Scan for the cell matching the given text and deliver its [X, Y] coordinate at center. 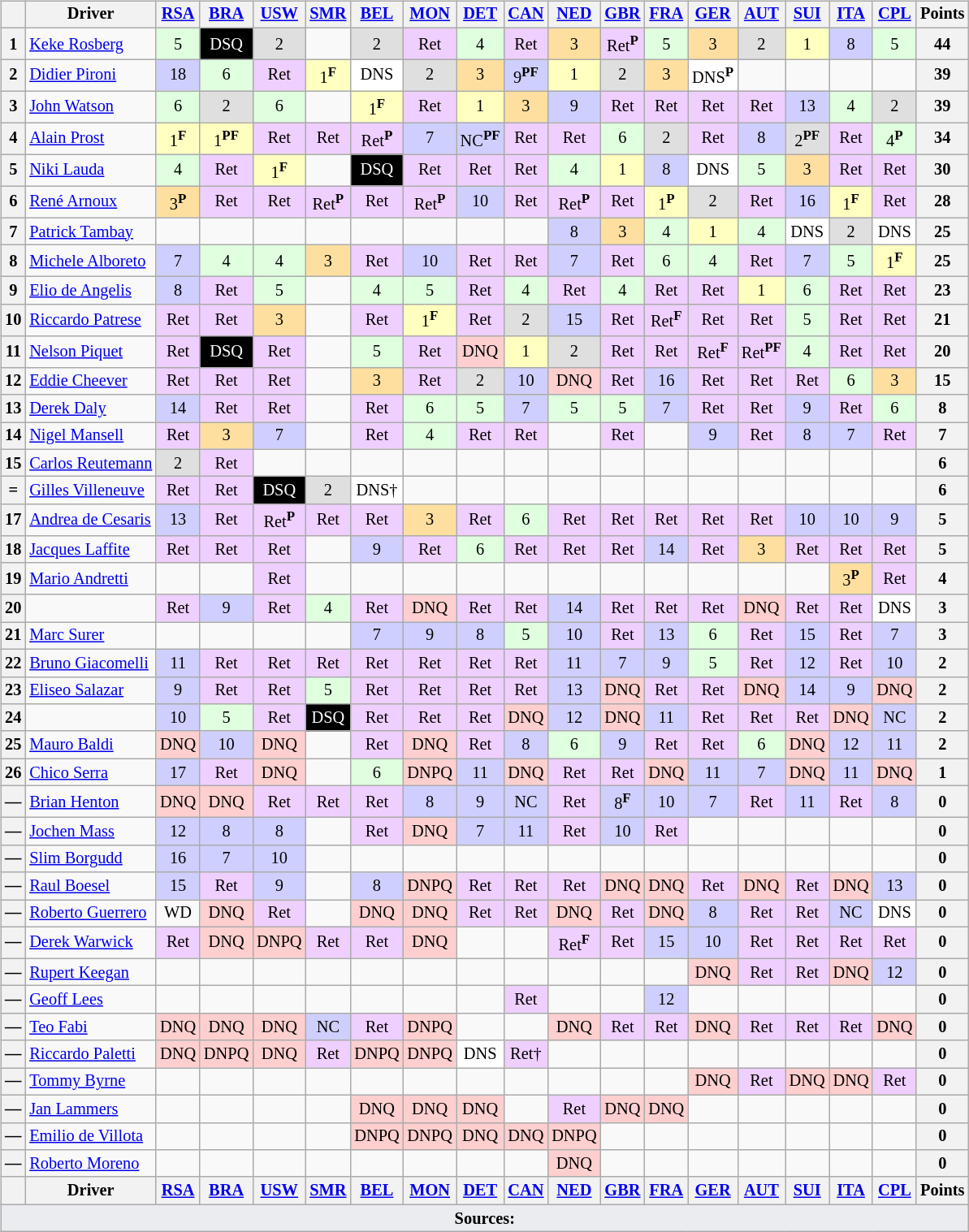
Emilio de Villota [91, 1136]
Marc Surer [91, 636]
Nigel Mansell [91, 436]
Keke Rosberg [91, 44]
26 [13, 772]
34 [942, 138]
Ret† [526, 1054]
Tommy Byrne [91, 1082]
DNSP [713, 75]
Patrick Tambay [91, 231]
Jacques Laffite [91, 549]
Raul Boesel [91, 886]
= [13, 491]
Andrea de Cesaris [91, 520]
Geoff Lees [91, 1000]
Nelson Piquet [91, 351]
Carlos Reutemann [91, 463]
Alain Prost [91, 138]
Mario Andretti [91, 578]
Didier Pironi [91, 75]
Niki Lauda [91, 171]
Sources: [484, 1218]
Bruno Giacomelli [91, 663]
Elio de Angelis [91, 291]
Chico Serra [91, 772]
Jochen Mass [91, 832]
Michele Alboreto [91, 262]
Eddie Cheever [91, 381]
Riccardo Patrese [91, 320]
Teo Fabi [91, 1027]
John Watson [91, 107]
30 [942, 171]
19 [13, 578]
1P [666, 201]
NCPF [481, 138]
Riccardo Paletti [91, 1054]
4P [894, 138]
28 [942, 201]
Jan Lammers [91, 1109]
Rupert Keegan [91, 972]
Roberto Moreno [91, 1164]
WD [178, 914]
Mauro Baldi [91, 745]
Eliseo Salazar [91, 690]
Derek Warwick [91, 942]
Brian Henton [91, 802]
24 [13, 718]
DNS† [377, 491]
8F [622, 802]
Slim Borgudd [91, 858]
René Arnoux [91, 201]
RetPF [762, 351]
22 [13, 663]
Gilles Villeneuve [91, 491]
Roberto Guerrero [91, 914]
Derek Daly [91, 409]
2PF [807, 138]
44 [942, 44]
9PF [526, 75]
1PF [226, 138]
